Determine the [X, Y] coordinate at the center of the cell enclosing the given text.  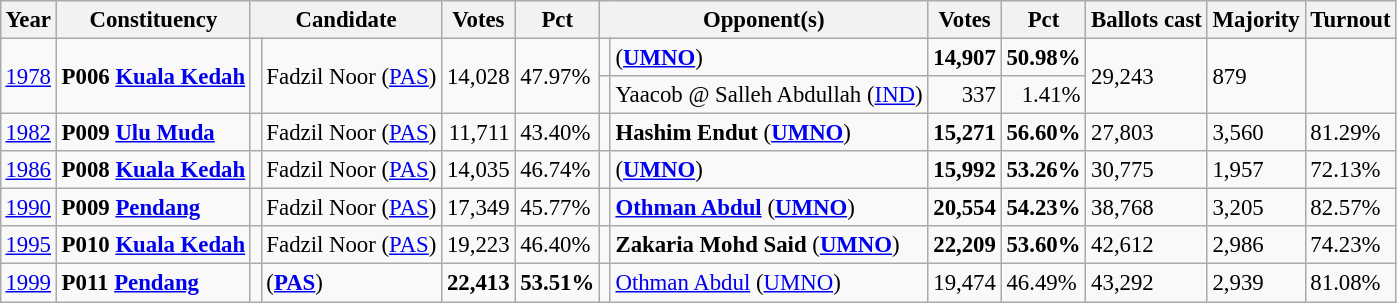
3,205 [1256, 208]
81.29% [1350, 133]
43,292 [1146, 283]
46.40% [558, 245]
56.60% [1044, 133]
(PAS) [352, 283]
19,474 [964, 283]
53.60% [1044, 245]
Ballots cast [1146, 20]
1982 [28, 133]
1.41% [1044, 95]
22,413 [478, 283]
11,711 [478, 133]
17,349 [478, 208]
P008 Kuala Kedah [153, 170]
42,612 [1146, 245]
P009 Pendang [153, 208]
72.13% [1350, 170]
19,223 [478, 245]
Majority [1256, 20]
P010 Kuala Kedah [153, 245]
2,939 [1256, 283]
14,035 [478, 170]
22,209 [964, 245]
1995 [28, 245]
3,560 [1256, 133]
1978 [28, 76]
74.23% [1350, 245]
Yaacob @ Salleh Abdullah (IND) [769, 95]
43.40% [558, 133]
50.98% [1044, 57]
1999 [28, 283]
Candidate [346, 20]
15,271 [964, 133]
P006 Kuala Kedah [153, 76]
1990 [28, 208]
53.51% [558, 283]
81.08% [1350, 283]
20,554 [964, 208]
54.23% [1044, 208]
Hashim Endut (UMNO) [769, 133]
P009 Ulu Muda [153, 133]
879 [1256, 76]
29,243 [1146, 76]
82.57% [1350, 208]
1,957 [1256, 170]
1986 [28, 170]
Constituency [153, 20]
Year [28, 20]
53.26% [1044, 170]
30,775 [1146, 170]
46.74% [558, 170]
337 [964, 95]
Opponent(s) [764, 20]
27,803 [1146, 133]
38,768 [1146, 208]
15,992 [964, 170]
14,907 [964, 57]
47.97% [558, 76]
45.77% [558, 208]
P011 Pendang [153, 283]
14,028 [478, 76]
Turnout [1350, 20]
46.49% [1044, 283]
2,986 [1256, 245]
Zakaria Mohd Said (UMNO) [769, 245]
